Return [x, y] of the center of cell containing provided text 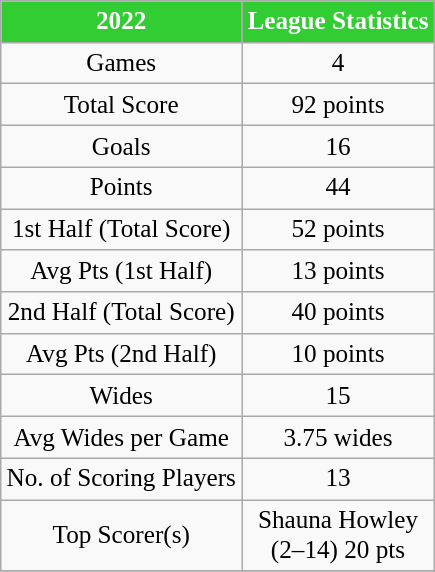
52 points [338, 229]
Avg Pts (2nd Half) [122, 354]
13 [338, 479]
92 points [338, 105]
Shauna Howley(2–14) 20 pts [338, 535]
League Statistics [338, 22]
2022 [122, 22]
4 [338, 63]
Avg Wides per Game [122, 437]
2nd Half (Total Score) [122, 313]
Top Scorer(s) [122, 535]
Avg Pts (1st Half) [122, 271]
13 points [338, 271]
40 points [338, 313]
Wides [122, 396]
Games [122, 63]
Goals [122, 146]
Total Score [122, 105]
1st Half (Total Score) [122, 229]
No. of Scoring Players [122, 479]
44 [338, 188]
Points [122, 188]
10 points [338, 354]
15 [338, 396]
16 [338, 146]
3.75 wides [338, 437]
